Determine the (X, Y) coordinate at the center of the cell enclosing the given text.  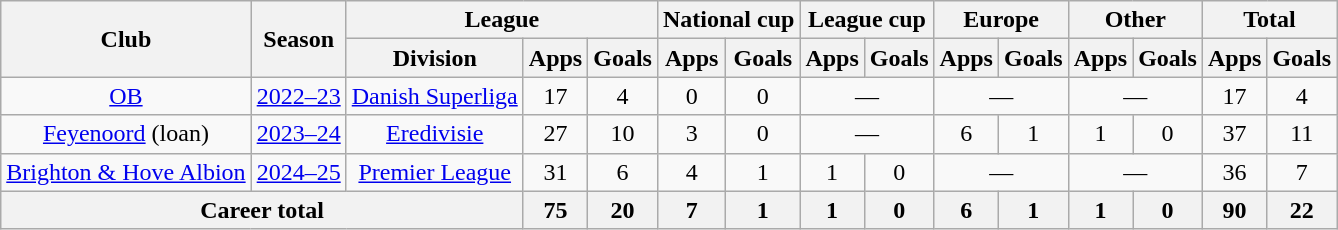
2022–23 (298, 96)
11 (1302, 134)
3 (691, 134)
36 (1234, 172)
Total (1269, 20)
27 (555, 134)
Eredivisie (434, 134)
Other (1135, 20)
League cup (867, 20)
2023–24 (298, 134)
37 (1234, 134)
Brighton & Hove Albion (126, 172)
Career total (262, 210)
90 (1234, 210)
League (502, 20)
OB (126, 96)
2024–25 (298, 172)
Season (298, 39)
10 (623, 134)
75 (555, 210)
20 (623, 210)
Danish Superliga (434, 96)
Premier League (434, 172)
31 (555, 172)
Europe (1001, 20)
Division (434, 58)
Feyenoord (loan) (126, 134)
22 (1302, 210)
Club (126, 39)
National cup (728, 20)
